From the cell containing the given text, extract its center point as [X, Y] coordinate. 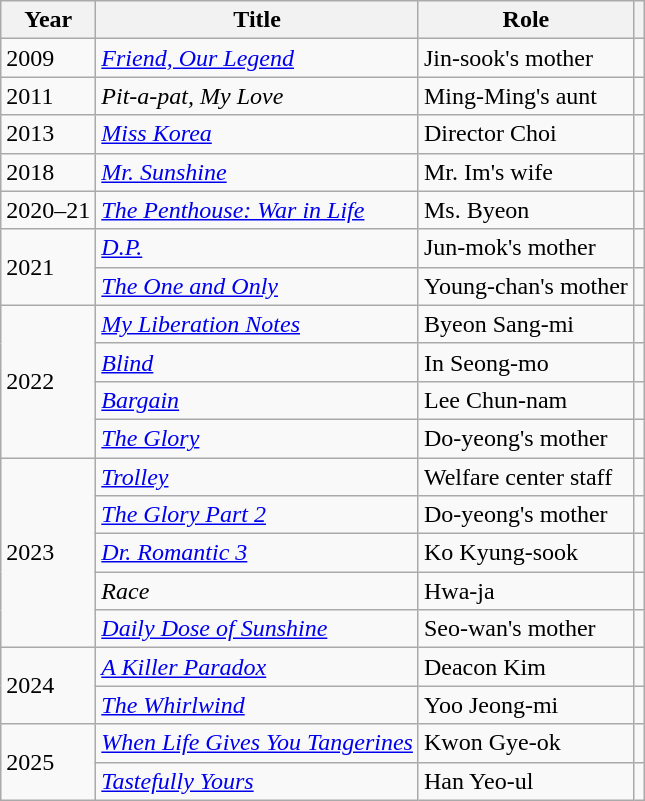
The One and Only [258, 286]
A Killer Paradox [258, 667]
Race [258, 591]
Byeon Sang-mi [526, 324]
Mr. Sunshine [258, 172]
The Whirlwind [258, 705]
Year [48, 20]
Seo-wan's mother [526, 629]
2018 [48, 172]
2009 [48, 58]
2011 [48, 96]
Ms. Byeon [526, 210]
Bargain [258, 400]
Pit-a-pat, My Love [258, 96]
My Liberation Notes [258, 324]
The Penthouse: War in Life [258, 210]
2021 [48, 267]
Hwa-ja [526, 591]
Daily Dose of Sunshine [258, 629]
2024 [48, 686]
Trolley [258, 477]
2013 [48, 134]
The Glory [258, 438]
The Glory Part 2 [258, 515]
Kwon Gye-ok [526, 743]
2020–21 [48, 210]
Dr. Romantic 3 [258, 553]
Mr. Im's wife [526, 172]
When Life Gives You Tangerines [258, 743]
Title [258, 20]
Deacon Kim [526, 667]
Blind [258, 362]
Tastefully Yours [258, 781]
Welfare center staff [526, 477]
Yoo Jeong-mi [526, 705]
D.P. [258, 248]
Director Choi [526, 134]
Ming-Ming's aunt [526, 96]
Miss Korea [258, 134]
Jun-mok's mother [526, 248]
2023 [48, 553]
2025 [48, 762]
Role [526, 20]
Ko Kyung-sook [526, 553]
Jin-sook's mother [526, 58]
2022 [48, 381]
Lee Chun-nam [526, 400]
In Seong-mo [526, 362]
Han Yeo-ul [526, 781]
Friend, Our Legend [258, 58]
Young-chan's mother [526, 286]
